Identify which cell holds the provided text, then report its (X, Y) central coordinate. 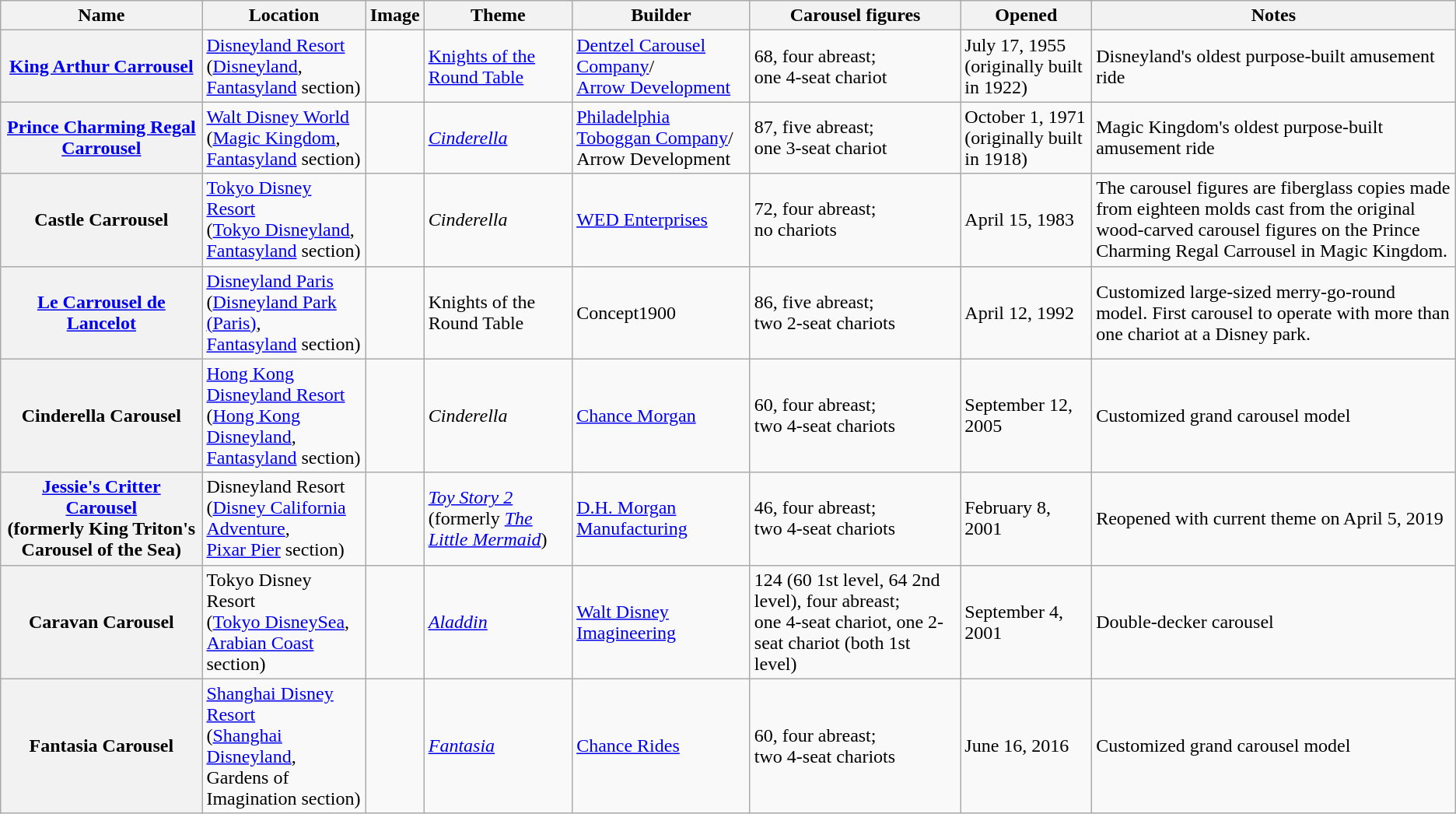
Disneyland's oldest purpose-built amusement ride (1274, 66)
Double-decker carousel (1274, 622)
October 1, 1971(originally built in 1918) (1027, 138)
Walt Disney World(Magic Kingdom,Fantasyland section) (284, 138)
Tokyo Disney Resort(Tokyo DisneySea,Arabian Coast section) (284, 622)
September 4, 2001 (1027, 622)
86, five abreast;two 2-seat chariots (856, 313)
July 17, 1955(originally built in 1922) (1027, 66)
June 16, 2016 (1027, 746)
April 15, 1983 (1027, 219)
Castle Carrousel (101, 219)
Reopened with current theme on April 5, 2019 (1274, 518)
Theme (498, 16)
124 (60 1st level, 64 2nd level), four abreast;one 4-seat chariot, one 2-seat chariot (both 1st level) (856, 622)
72, four abreast;no chariots (856, 219)
Dentzel Carousel Company/Arrow Development (661, 66)
Prince Charming Regal Carrousel (101, 138)
46, four abreast;two 4-seat chariots (856, 518)
Fantasia Carousel (101, 746)
Concept1900 (661, 313)
Magic Kingdom's oldest purpose-built amusement ride (1274, 138)
Le Carrousel de Lancelot (101, 313)
Toy Story 2(formerly The Little Mermaid) (498, 518)
King Arthur Carrousel (101, 66)
Chance Morgan (661, 416)
Aladdin (498, 622)
Chance Rides (661, 746)
Image (395, 16)
Builder (661, 16)
Location (284, 16)
Disneyland Resort(Disneyland,Fantasyland section) (284, 66)
February 8, 2001 (1027, 518)
Notes (1274, 16)
September 12, 2005 (1027, 416)
D.H. Morgan Manufacturing (661, 518)
Disneyland Resort(Disney California Adventure,Pixar Pier section) (284, 518)
Tokyo Disney Resort(Tokyo Disneyland,Fantasyland section) (284, 219)
Carousel figures (856, 16)
68, four abreast;one 4-seat chariot (856, 66)
Shanghai Disney Resort(Shanghai Disneyland,Gardens of Imagination section) (284, 746)
Hong Kong Disneyland Resort(Hong Kong Disneyland,Fantasyland section) (284, 416)
87, five abreast;one 3-seat chariot (856, 138)
Philadelphia Toboggan Company/Arrow Development (661, 138)
Caravan Carousel (101, 622)
Fantasia (498, 746)
Name (101, 16)
Customized large-sized merry-go-round model. First carousel to operate with more than one chariot at a Disney park. (1274, 313)
Jessie's Critter Carousel(formerly King Triton's Carousel of the Sea) (101, 518)
Walt Disney Imagineering (661, 622)
Cinderella Carousel (101, 416)
Opened (1027, 16)
Disneyland Paris(Disneyland Park (Paris),Fantasyland section) (284, 313)
April 12, 1992 (1027, 313)
WED Enterprises (661, 219)
